For the text-containing cell, return its midpoint in [X, Y] coordinate format. 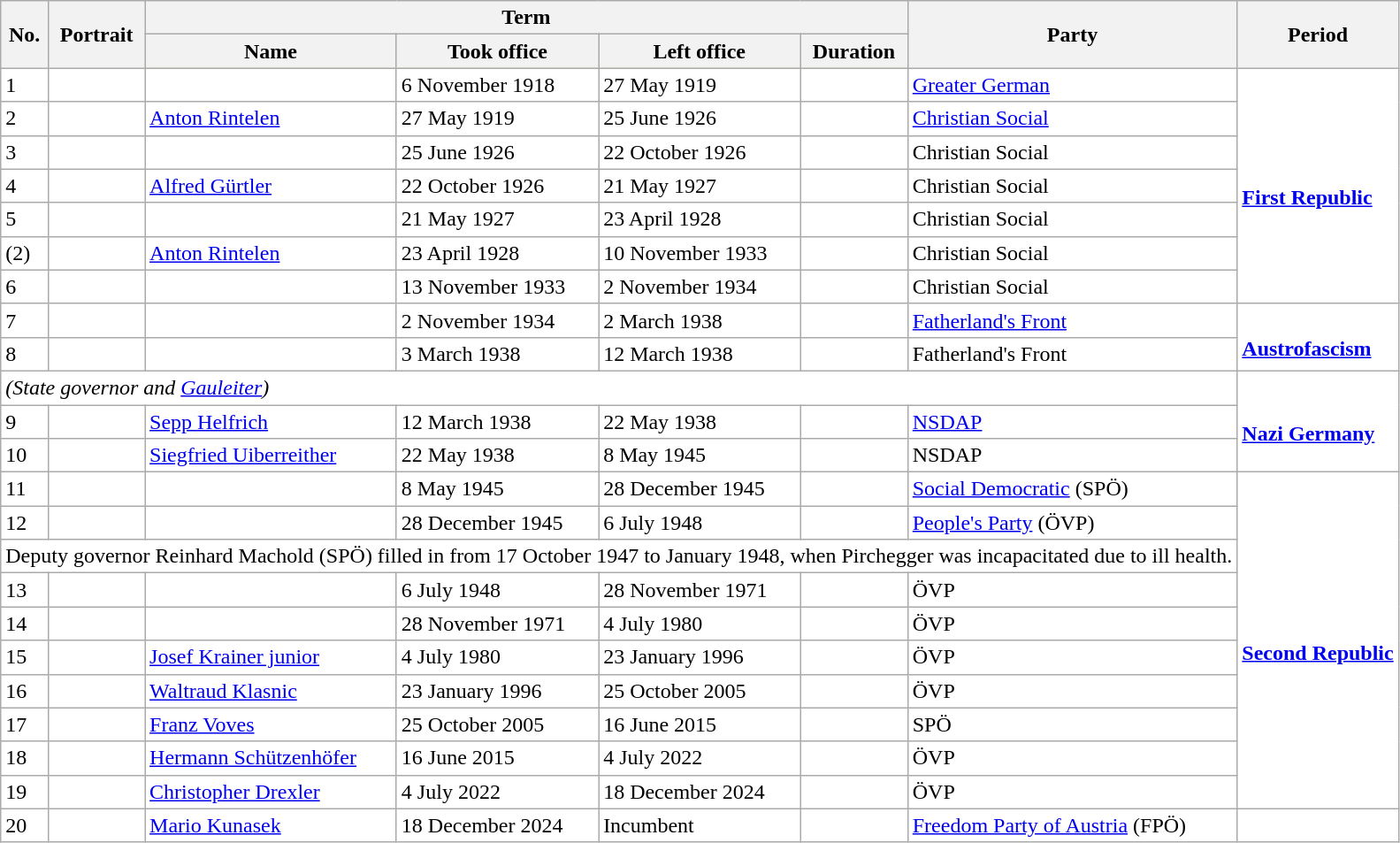
Nazi Germany [1318, 421]
7 [25, 320]
5 [25, 219]
16 [25, 691]
Waltraud Klasnic [271, 691]
Incumbent [700, 825]
Deputy governor Reinhard Machold (SPÖ) filled in from 17 October 1947 to January 1948, when Pirchegger was incapacitated due to ill health. [619, 556]
Franz Voves [271, 724]
Freedom Party of Austria (FPÖ) [1072, 825]
Josef Krainer junior [271, 657]
Name [271, 51]
Portrait [97, 34]
15 [25, 657]
1 [25, 85]
Period [1318, 34]
Took office [497, 51]
17 [25, 724]
Social Democratic (SPÖ) [1072, 489]
Party [1072, 34]
12 [25, 523]
Austrofascism [1318, 337]
Greater German [1072, 85]
Second Republic [1318, 640]
Siegfried Uiberreither [271, 456]
9 [25, 422]
Hermann Schützenhöfer [271, 758]
4 [25, 186]
(State governor and Gauleiter) [619, 387]
19 [25, 792]
First Republic [1318, 186]
10 November 1933 [700, 253]
18 [25, 758]
2 March 1938 [700, 320]
(2) [25, 253]
14 [25, 624]
Christopher Drexler [271, 792]
11 [25, 489]
10 [25, 456]
13 November 1933 [497, 287]
Mario Kunasek [271, 825]
No. [25, 34]
Alfred Gürtler [271, 186]
Duration [854, 51]
6 [25, 287]
Term [527, 18]
People's Party (ÖVP) [1072, 523]
3 [25, 152]
3 March 1938 [497, 354]
20 [25, 825]
13 [25, 590]
8 [25, 354]
Left office [700, 51]
6 November 1918 [497, 85]
SPÖ [1072, 724]
Sepp Helfrich [271, 422]
2 [25, 119]
